For the text-containing cell, return its midpoint in (X, Y) coordinate format. 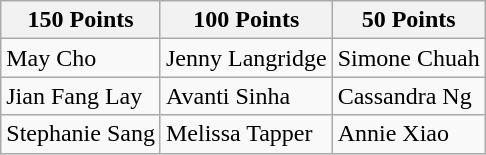
May Cho (81, 58)
Annie Xiao (408, 134)
Melissa Tapper (246, 134)
100 Points (246, 20)
Cassandra Ng (408, 96)
Avanti Sinha (246, 96)
Jian Fang Lay (81, 96)
Stephanie Sang (81, 134)
50 Points (408, 20)
Jenny Langridge (246, 58)
Simone Chuah (408, 58)
150 Points (81, 20)
